Output the (X, Y) coordinate of the center of the cell containing the given text.  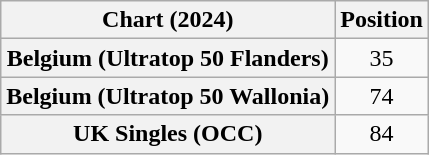
Belgium (Ultratop 50 Flanders) (168, 58)
84 (382, 134)
35 (382, 58)
UK Singles (OCC) (168, 134)
Position (382, 20)
74 (382, 96)
Belgium (Ultratop 50 Wallonia) (168, 96)
Chart (2024) (168, 20)
